Provide the (X, Y) coordinate of the cell's center where the given text is located.  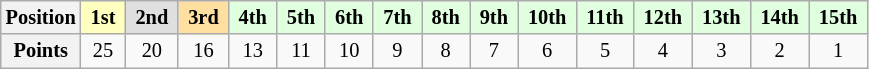
Points (41, 51)
15th (838, 17)
11th (604, 17)
7 (494, 51)
3rd (203, 17)
6 (547, 51)
9 (397, 51)
2 (779, 51)
16 (203, 51)
25 (104, 51)
7th (397, 17)
5 (604, 51)
5th (301, 17)
4th (253, 17)
9th (494, 17)
13th (721, 17)
4 (663, 51)
2nd (152, 17)
10th (547, 17)
6th (349, 17)
20 (152, 51)
14th (779, 17)
10 (349, 51)
3 (721, 51)
1 (838, 51)
8th (446, 17)
8 (446, 51)
12th (663, 17)
11 (301, 51)
13 (253, 51)
Position (41, 17)
1st (104, 17)
